Return the (X, Y) coordinate for the center point of the cell that contains the specified text.  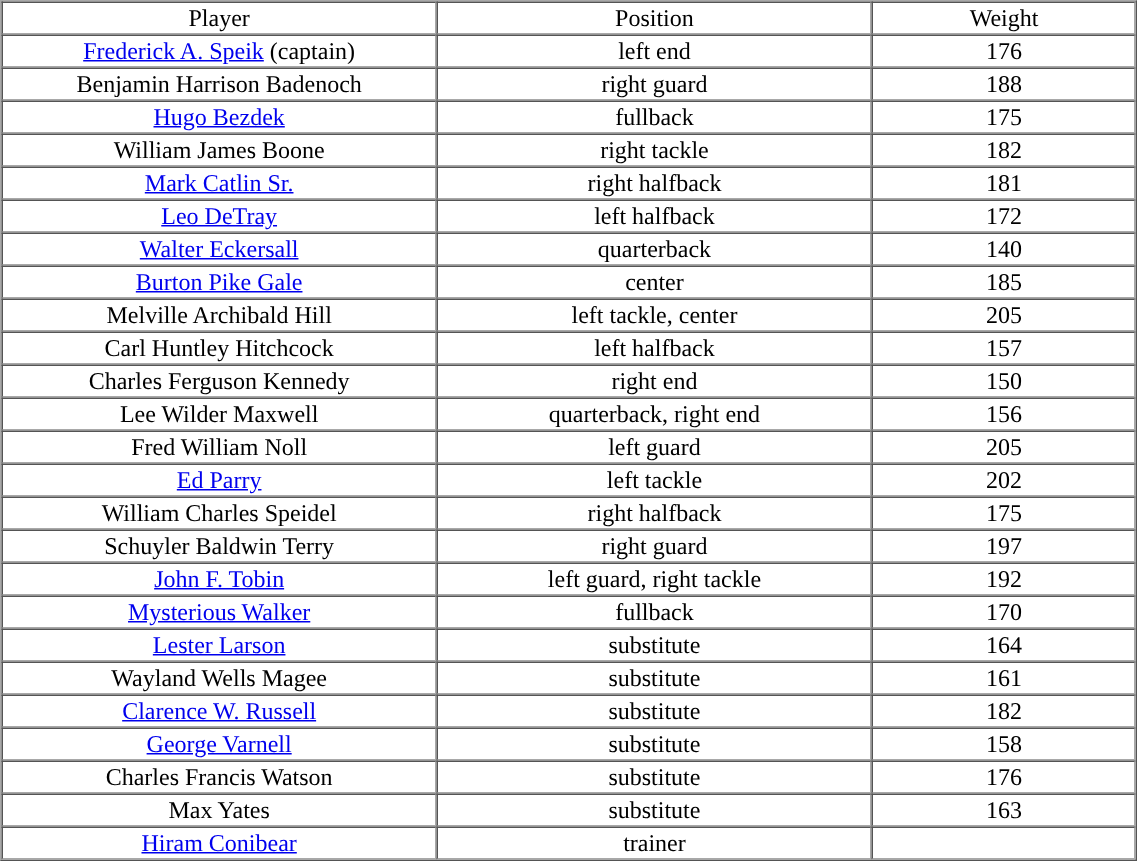
197 (1004, 546)
Max Yates (220, 810)
188 (1004, 84)
left end (654, 50)
Carl Huntley Hitchcock (220, 348)
left guard (654, 446)
William Charles Speidel (220, 512)
Hugo Bezdek (220, 116)
Leo DeTray (220, 216)
left tackle, center (654, 314)
Charles Ferguson Kennedy (220, 380)
192 (1004, 578)
left guard, right tackle (654, 578)
Hiram Conibear (220, 842)
Charles Francis Watson (220, 776)
trainer (654, 842)
Benjamin Harrison Badenoch (220, 84)
158 (1004, 744)
Player (220, 18)
Wayland Wells Magee (220, 678)
185 (1004, 282)
140 (1004, 248)
Burton Pike Gale (220, 282)
right end (654, 380)
150 (1004, 380)
Frederick A. Speik (captain) (220, 50)
right tackle (654, 150)
Position (654, 18)
Fred William Noll (220, 446)
John F. Tobin (220, 578)
172 (1004, 216)
Schuyler Baldwin Terry (220, 546)
Lee Wilder Maxwell (220, 414)
left tackle (654, 480)
Walter Eckersall (220, 248)
Mysterious Walker (220, 612)
163 (1004, 810)
181 (1004, 182)
Melville Archibald Hill (220, 314)
quarterback, right end (654, 414)
Mark Catlin Sr. (220, 182)
Clarence W. Russell (220, 710)
161 (1004, 678)
170 (1004, 612)
164 (1004, 644)
Weight (1004, 18)
quarterback (654, 248)
George Varnell (220, 744)
Lester Larson (220, 644)
156 (1004, 414)
Ed Parry (220, 480)
202 (1004, 480)
William James Boone (220, 150)
157 (1004, 348)
center (654, 282)
